For the text-containing cell, return its midpoint in (x, y) coordinate format. 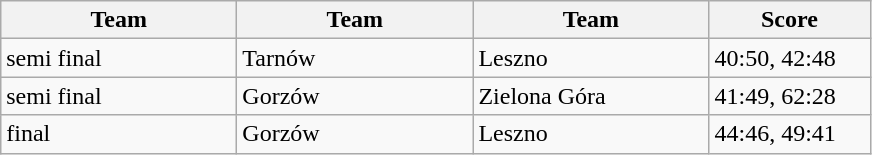
40:50, 42:48 (790, 58)
41:49, 62:28 (790, 96)
Score (790, 20)
final (119, 134)
44:46, 49:41 (790, 134)
Tarnów (355, 58)
Zielona Góra (591, 96)
